Capture the cell that displays the provided text and extract its [x, y] central coordinate. 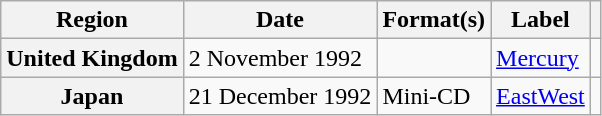
Japan [92, 96]
Date [280, 20]
Format(s) [434, 20]
Mini-CD [434, 96]
United Kingdom [92, 58]
21 December 1992 [280, 96]
Region [92, 20]
Mercury [541, 58]
EastWest [541, 96]
2 November 1992 [280, 58]
Label [541, 20]
